Pinpoint the cell where the given text exists, returning its (x, y) midpoint coordinate. 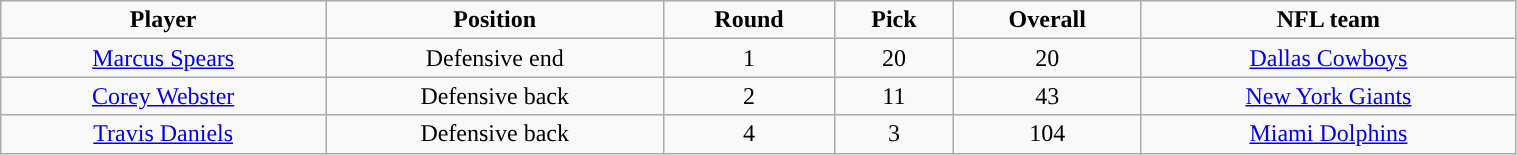
Travis Daniels (164, 134)
Position (495, 20)
Round (749, 20)
Corey Webster (164, 96)
Pick (894, 20)
4 (749, 134)
104 (1048, 134)
Dallas Cowboys (1328, 58)
Player (164, 20)
Defensive end (495, 58)
1 (749, 58)
Overall (1048, 20)
NFL team (1328, 20)
3 (894, 134)
New York Giants (1328, 96)
11 (894, 96)
43 (1048, 96)
Marcus Spears (164, 58)
Miami Dolphins (1328, 134)
2 (749, 96)
